Locate the cell with the specified text and output its [X, Y] center coordinate. 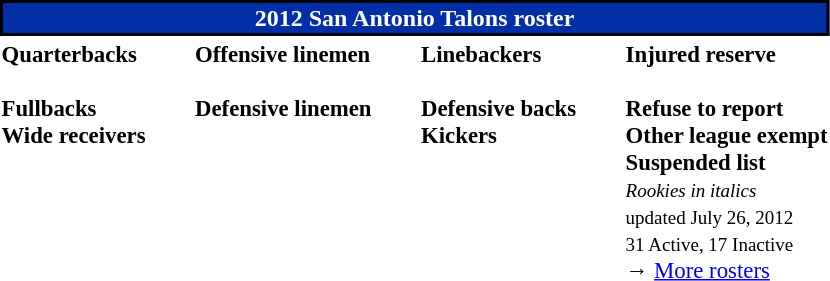
2012 San Antonio Talons roster [414, 18]
